Find where the given text appears and provide that cell's center as [x, y] coordinate. 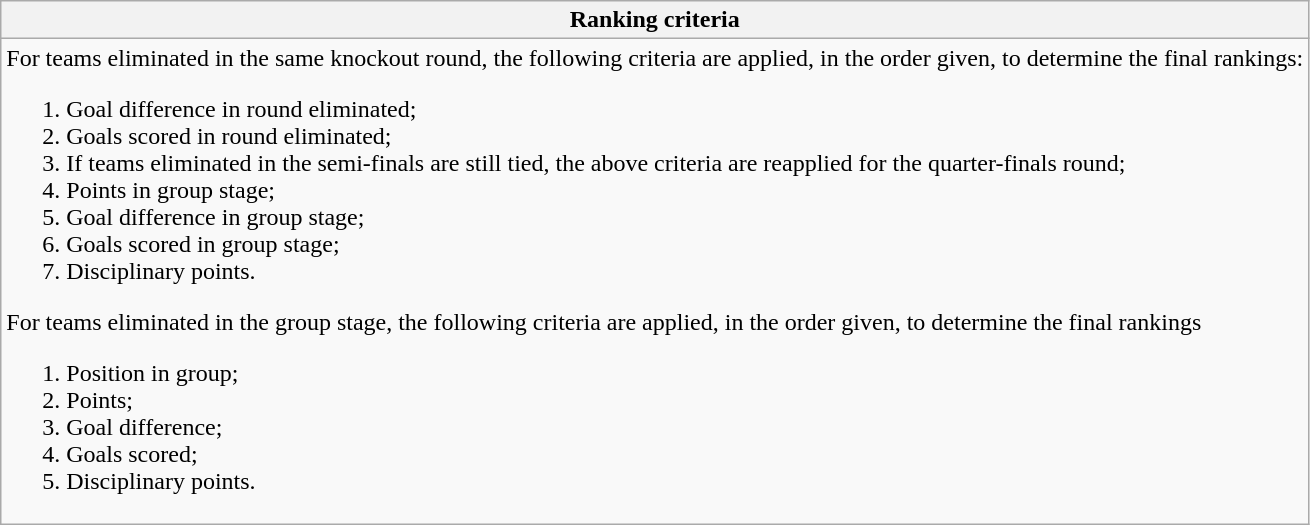
Ranking criteria [655, 20]
